Return the [x, y] coordinate for the center point of the cell that contains the specified text.  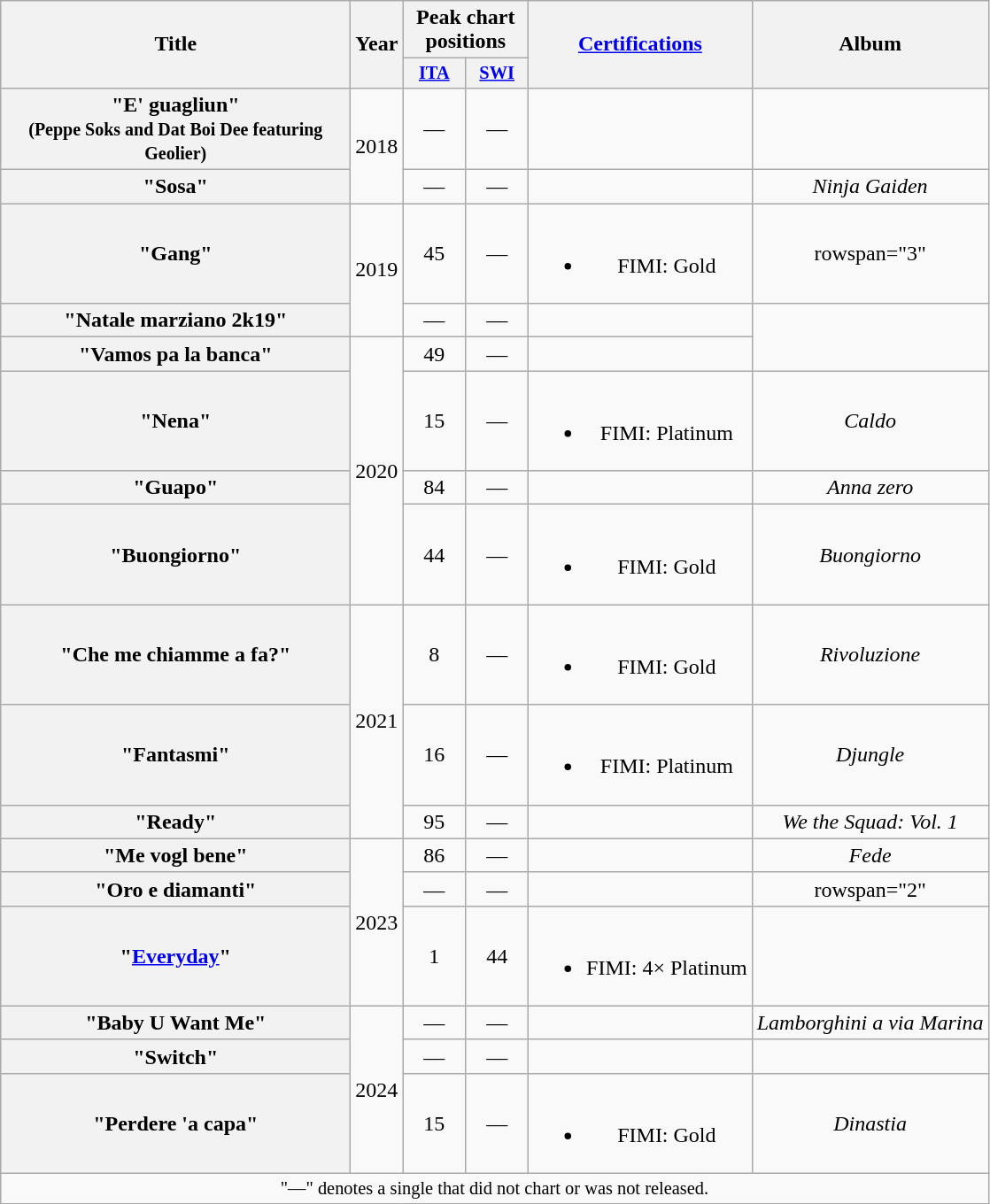
Dinastia [870, 1123]
"Sosa" [175, 187]
Anna zero [870, 488]
rowspan="3" [870, 253]
"Oro e diamanti" [175, 889]
"E' guagliun"(Peppe Soks and Dat Boi Dee featuring Geolier) [175, 128]
"Baby U Want Me" [175, 1023]
"Everyday" [175, 956]
Peak chart positions [466, 30]
"Fantasmi" [175, 754]
"Me vogl bene" [175, 855]
"Che me chiamme a fa?" [175, 655]
1 [434, 956]
8 [434, 655]
rowspan="2" [870, 889]
FIMI: 4× Platinum [641, 956]
2024 [377, 1089]
2019 [377, 271]
Year [377, 44]
Fede [870, 855]
Buongiorno [870, 554]
2020 [377, 471]
16 [434, 754]
Rivoluzione [870, 655]
"Ready" [175, 822]
2018 [377, 145]
Title [175, 44]
Djungle [870, 754]
"Vamos pa la banca" [175, 354]
Album [870, 44]
"Buongiorno" [175, 554]
We the Squad: Vol. 1 [870, 822]
2023 [377, 922]
"Perdere 'a capa" [175, 1123]
"—" denotes a single that did not chart or was not released. [494, 1189]
Lamborghini a via Marina [870, 1023]
"Nena" [175, 421]
2021 [377, 722]
95 [434, 822]
Caldo [870, 421]
ITA [434, 73]
"Guapo" [175, 488]
45 [434, 253]
Ninja Gaiden [870, 187]
49 [434, 354]
Certifications [641, 44]
84 [434, 488]
"Switch" [175, 1056]
"Gang" [175, 253]
SWI [498, 73]
"Natale marziano 2k19" [175, 320]
86 [434, 855]
